Capture the cell that displays the provided text and extract its (X, Y) central coordinate. 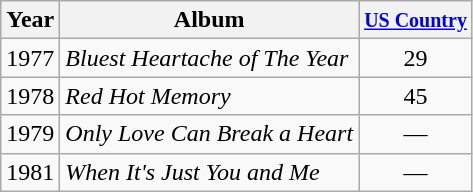
Red Hot Memory (210, 96)
1981 (30, 172)
Bluest Heartache of The Year (210, 58)
1979 (30, 134)
When It's Just You and Me (210, 172)
Album (210, 20)
29 (416, 58)
1978 (30, 96)
45 (416, 96)
Only Love Can Break a Heart (210, 134)
Year (30, 20)
1977 (30, 58)
US Country (416, 20)
